Extract the (X, Y) coordinate from the center of the cell holding the provided text.  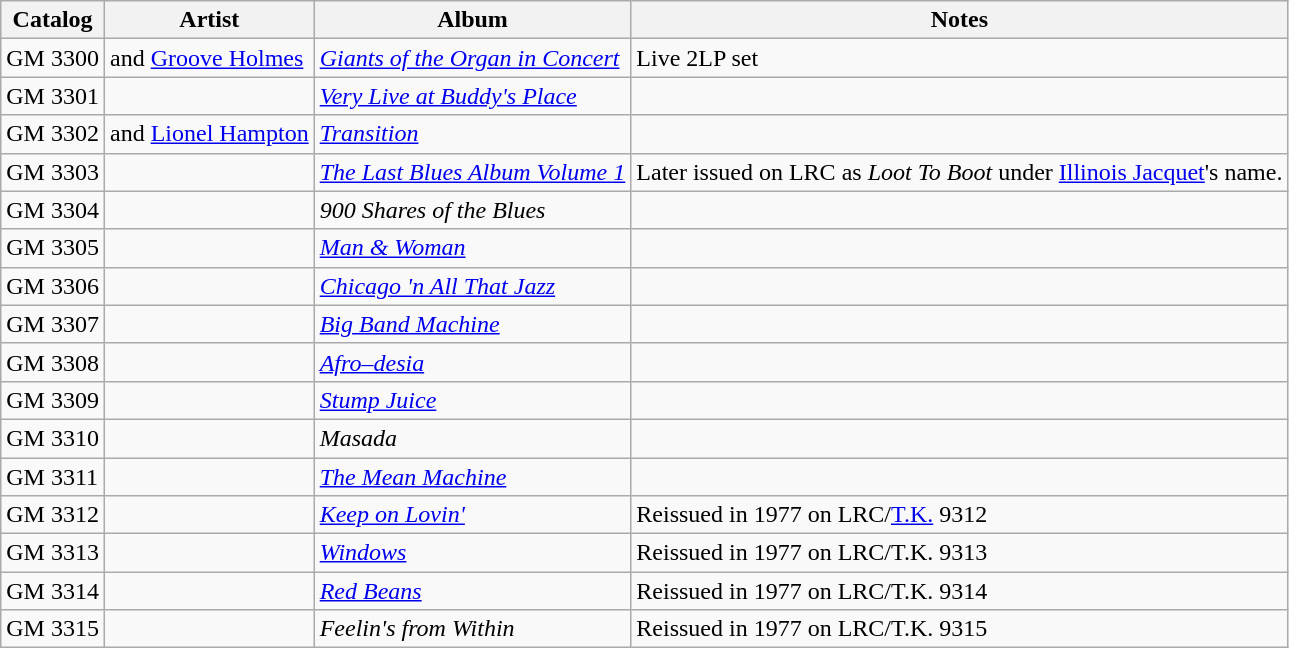
GM 3308 (53, 362)
GM 3303 (53, 172)
Later issued on LRC as Loot To Boot under Illinois Jacquet's name. (960, 172)
GM 3306 (53, 286)
Reissued in 1977 on LRC/T.K. 9313 (960, 553)
The Mean Machine (472, 477)
Reissued in 1977 on LRC/T.K. 9315 (960, 629)
GM 3309 (53, 400)
Transition (472, 134)
Feelin's from Within (472, 629)
Live 2LP set (960, 58)
The Last Blues Album Volume 1 (472, 172)
Very Live at Buddy's Place (472, 96)
GM 3315 (53, 629)
and Groove Holmes (209, 58)
Afro–desia (472, 362)
Stump Juice (472, 400)
Masada (472, 438)
GM 3304 (53, 210)
GM 3302 (53, 134)
Notes (960, 20)
GM 3301 (53, 96)
Windows (472, 553)
Giants of the Organ in Concert (472, 58)
Artist (209, 20)
GM 3307 (53, 324)
GM 3300 (53, 58)
and Lionel Hampton (209, 134)
Keep on Lovin' (472, 515)
Album (472, 20)
GM 3305 (53, 248)
Red Beans (472, 591)
900 Shares of the Blues (472, 210)
GM 3312 (53, 515)
Reissued in 1977 on LRC/T.K. 9314 (960, 591)
GM 3311 (53, 477)
Reissued in 1977 on LRC/T.K. 9312 (960, 515)
Man & Woman (472, 248)
GM 3310 (53, 438)
GM 3314 (53, 591)
Catalog (53, 20)
Big Band Machine (472, 324)
GM 3313 (53, 553)
Chicago 'n All That Jazz (472, 286)
